Determine the [X, Y] coordinate at the center of the cell enclosing the given text.  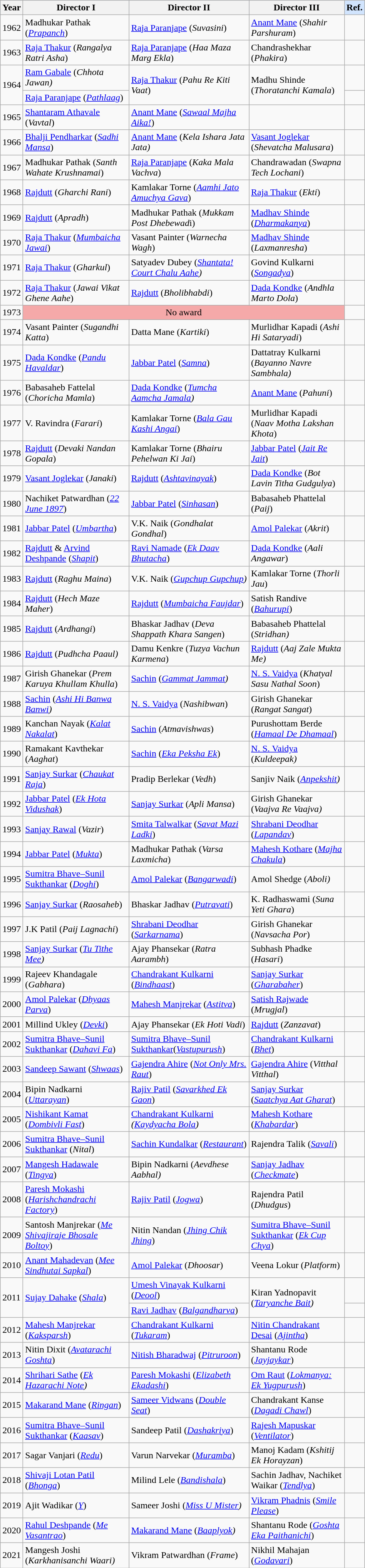
Sanjay Surkar (Chaukat Raja) [76, 779]
Babasaheb Phattelal (Paij) [297, 504]
1979 [12, 478]
Chandrawadan (Swapna Tech Lochani) [297, 167]
Girish Ghanekar (Vaajva Re Vaajva) [297, 804]
Nishikant Kamat (Dombivli Fast) [76, 1120]
Rajdutt (Ardhangi) [76, 628]
Ravi Namade (Ek Daav Bhutacha) [189, 554]
1987 [12, 678]
1980 [12, 504]
Ravi Jadhav (Balgandharva) [189, 1310]
Mangesh Joshi (Karkhanisanchi Waari) [76, 1555]
2011 [12, 1297]
Ajit Wadikar (Y) [76, 1505]
Sagar Vanjari (Redu) [76, 1455]
Rajdutt (Ashtavinayak) [189, 478]
Director II [189, 8]
Amol Shedge (Aboli) [297, 879]
Sandeep Sawant (Shwaas) [76, 1069]
Rajdutt (Aaj Zale Mukta Me) [297, 654]
Sanjiv Naik (Anpekshit) [297, 779]
Raja Paranjape (Suvasini) [189, 28]
V.K. Naik (Gondhalat Gondhal) [189, 528]
1971 [12, 267]
Mahesh Kothare (Khabardar) [297, 1120]
Kamlakar Torne (Aamhi Jato Amuchya Gava) [189, 192]
Director I [76, 8]
Nitish Bharadwaj (Pitruroon) [189, 1355]
1996 [12, 904]
Chandrakant Kulkarni (Bindhaast) [189, 979]
Rajdutt (Zanzavat) [297, 1024]
Nachiket Patwardhan (22 June 1897) [76, 504]
Shrabani Deodhar (Sarkarnama) [189, 929]
Bhaskar Jadhav (Deva Shappath Khara Sangen) [189, 628]
Madhukar Pathak (Mukkam Post Dhebewadi) [189, 217]
Satish Rajwade (Mrugjal) [297, 1004]
Raja Thakur (Pahu Re Kiti Vaat) [189, 85]
Rajdutt (Mumbaicha Faujdar) [189, 604]
1984 [12, 604]
Madhukar Pathak (Prapanch) [76, 28]
Ref. [354, 8]
Smita Talwalkar (Savat Mazi Ladki) [189, 829]
Dada Kondke (Tumcha Aamcha Jamala) [189, 393]
1977 [12, 423]
1994 [12, 854]
Amol Palekar (Bangarwadi) [189, 879]
Mangesh Hadawale (Tingya) [76, 1170]
Sanjay Surkar (Apli Mansa) [189, 804]
2006 [12, 1144]
2002 [12, 1044]
Kanchan Nayak (Kalat Nakalat) [76, 729]
Raja Paranjape (Haa Maza Marg Ekla) [189, 52]
Anant Mane (Sawaal Majha Aika!) [189, 117]
1992 [12, 804]
Sachin (Atmavishwas) [189, 729]
Subhash Phadke (Hasari) [297, 954]
Milind Lele (Bandishala) [189, 1480]
1988 [12, 704]
Rajdutt (Hech Maze Maher) [76, 604]
Raja Thakur (Ekti) [297, 192]
2013 [12, 1355]
Millind Ukley (Devki) [76, 1024]
Ajay Phansekar (Ek Hoti Vadi) [189, 1024]
Amol Palekar (Dhyaas Parva) [76, 1004]
Gajendra Ahire (Vitthal Vitthal) [297, 1069]
Kiran Yadnopavit (Taryanche Bait) [297, 1297]
Murlidhar Kapadi (Ashi Hi Sataryadi) [297, 333]
1999 [12, 979]
Rajdutt & Arvind Deshpande (Shapit) [76, 554]
1972 [12, 293]
Vikram Patwardhan (Frame) [189, 1555]
Mahesh Manjrekar (Astitva) [189, 1004]
V. Ravindra (Farari) [76, 423]
Anant Mane (Shahir Parshuram) [297, 28]
Madhukar Pathak (Santh Wahate Krushnamai) [76, 167]
Dada Kondke (Aali Angawar) [297, 554]
Nitin Dixit (Avatarachi Goshta) [76, 1355]
Rajdutt (Gharchi Rani) [76, 192]
Purushottam Berde (Hamaal De Dhamaal) [297, 729]
Rajdutt (Pudhcha Paaul) [76, 654]
Mahesh Manjrekar (Kaksparsh) [76, 1330]
Ajay Phansekar (Ratra Aarambh) [189, 954]
Veena Lokur (Platform) [297, 1265]
1986 [12, 654]
Dada Kondke (Pandu Havaldar) [76, 363]
Jabbar Patel (Sinhasan) [189, 504]
1998 [12, 954]
2015 [12, 1405]
1962 [12, 28]
2017 [12, 1455]
K. Radhaswami (Suna Yeti Ghara) [297, 904]
2008 [12, 1200]
2019 [12, 1505]
Sumitra Bhave–Sunil Sukthankar (Kaasav) [76, 1430]
1968 [12, 192]
Bhalji Pendharkar (Sadhi Mansa) [76, 142]
1967 [12, 167]
Sanjay Jadhav (Checkmate) [297, 1170]
Sumitra Bhave–Sunil Sukthankar (Doghi) [76, 879]
1991 [12, 779]
Jabbar Patel (Jait Re Jait) [297, 453]
Sanjay Rawal (Vazir) [76, 829]
1981 [12, 528]
Dada Kondke (Bot Lavin Titha Gudgulya) [297, 478]
Rahul Deshpande (Me Vasantrao) [76, 1531]
Shrihari Sathe (Ek Hazarachi Note) [76, 1380]
Anant Mane (Pahuni) [297, 393]
Sandeep Patil (Dashakriya) [189, 1430]
Shantanu Rode (Jayjaykar) [297, 1355]
2005 [12, 1120]
Satish Randive (Bahurupi) [297, 604]
Sanjay Surkar (Raosaheb) [76, 904]
Amol Palekar (Akrit) [297, 528]
Rajendra Talik (Savali) [297, 1144]
Raja Thakur (Gharkul) [76, 267]
1963 [12, 52]
Jabbar Patel (Umbartha) [76, 528]
Sumitra Bhave–Sunil Sukthankar(Vastupurush) [189, 1044]
Girish Ghanekar (Navsacha Por) [297, 929]
2003 [12, 1069]
Rajendra Patil (Dhudgus) [297, 1200]
Sachin (Gammat Jammat) [189, 678]
Madhu Shinde (Thoratanchi Kamala) [297, 85]
Shrabani Deodhar (Lapandav) [297, 829]
Varun Narvekar (Muramba) [189, 1455]
Govind Kulkarni (Songadya) [297, 267]
1973 [12, 313]
2001 [12, 1024]
Raja Thakur (Jawai Vikat Ghene Aahe) [76, 293]
Babasaheb Fattelal (Choricha Mamla) [76, 393]
Rajdutt (Devaki Nandan Gopala) [76, 453]
1997 [12, 929]
Bipin Nadkarni (Aevdhese Aabhal) [189, 1170]
Gajendra Ahire (Not Only Mrs. Raut) [189, 1069]
Vasant Joglekar (Shevatcha Malusara) [297, 142]
Paresh Mokashi (Harishchandrachi Factory) [76, 1200]
Nitin Nandan (Jhing Chik Jhing) [189, 1235]
Dada Kondke (Andhla Marto Dola) [297, 293]
Sumitra Bhave–Sunil Sukthankar (Dahavi Fa) [76, 1044]
Nikhil Mahajan (Godavari) [297, 1555]
1969 [12, 217]
Raja Paranjape (Pathlaag) [76, 97]
1993 [12, 829]
Jabbar Patel (Samna) [189, 363]
Manoj Kadam (Kshitij Ek Horayzan) [297, 1455]
1995 [12, 879]
Jabbar Patel (Ek Hota Vidushak) [76, 804]
Datta Mane (Kartiki) [189, 333]
V.K. Naik (Gupchup Gupchup) [189, 578]
Shantaram Athavale (Vavtal) [76, 117]
Chandrashekhar (Phakira) [297, 52]
2016 [12, 1430]
N. S. Vaidya (Nashibwan) [189, 704]
Shivaji Lotan Patil (Bhonga) [76, 1480]
Ramakant Kavthekar (Aaghat) [76, 754]
Rajdutt (Apradh) [76, 217]
2018 [12, 1480]
Rajiv Patil (Jogwa) [189, 1200]
Shantanu Rode (Goshta Eka Paithanichi) [297, 1531]
2000 [12, 1004]
Anant Mahadevan (Mee Sindhutai Sapkal) [76, 1265]
Raja Thakur (Mumbaicha Jawai) [76, 243]
Vikram Phadnis (Smile Please) [297, 1505]
Director III [297, 8]
1990 [12, 754]
Vasant Joglekar (Janaki) [76, 478]
1982 [12, 554]
Nitin Chandrakant Desai (Ajintha) [297, 1330]
Sanjay Surkar (Saatchya Aat Gharat) [297, 1094]
Sujay Dahake (Shala) [76, 1297]
Paresh Mokashi (Elizabeth Ekadashi) [189, 1380]
Girish Ghanekar (Rangat Sangat) [297, 704]
J.K Patil (Paij Lagnachi) [76, 929]
Vasant Painter (Sugandhi Katta) [76, 333]
Mahesh Kothare (Majha Chakula) [297, 854]
1983 [12, 578]
Damu Kenkre (Tuzya Vachun Karmena) [189, 654]
1964 [12, 85]
2010 [12, 1265]
Sameer Vidwans (Double Seat) [189, 1405]
Sachin Kundalkar (Restaurant) [189, 1144]
Madhav Shinde (Dharmakanya) [297, 217]
N. S. Vaidya (Khatyal Sasu Nathal Soon) [297, 678]
Sanjay Surkar (Tu Tithe Mee) [76, 954]
Babasaheb Phattelal (Stridhan) [297, 628]
Satyadev Dubey (Shantata! Court Chalu Aahe) [189, 267]
1978 [12, 453]
Vasant Painter (Warnecha Wagh) [189, 243]
1965 [12, 117]
1985 [12, 628]
Makarand Mane (Baaplyok) [189, 1531]
Dattatray Kulkarni (Bayanno Navre Sambhala) [297, 363]
Raja Paranjape (Kaka Mala Vachva) [189, 167]
1966 [12, 142]
No award [184, 313]
Chandrakant Kulkarni (Bhet) [297, 1044]
Sanjay Surkar (Gharabaher) [297, 979]
Anant Mane (Kela Ishara Jata Jata) [189, 142]
Pradip Berlekar (Vedh) [189, 779]
Madhav Shinde (Laxmanresha) [297, 243]
Raja Thakur (Rangalya Ratri Asha) [76, 52]
2020 [12, 1531]
Chandrakant Kanse (Dagadi Chawl) [297, 1405]
Murlidhar Kapadi (Naav Motha Lakshan Khota) [297, 423]
Sachin (Eka Peksha Ek) [189, 754]
Rajeev Khandagale (Gabhara) [76, 979]
Bhaskar Jadhav (Putravati) [189, 904]
Rajesh Mapuskar (Ventilator) [297, 1430]
Bipin Nadkarni (Uttarayan) [76, 1094]
Kamlakar Torne (Bala Gau Kashi Angai) [189, 423]
Sameer Joshi (Miss U Mister) [189, 1505]
Year [12, 8]
1989 [12, 729]
Rajiv Patil (Savarkhed Ek Gaon) [189, 1094]
1976 [12, 393]
2007 [12, 1170]
Kamlakar Torne (Thorli Jau) [297, 578]
2009 [12, 1235]
Rajdutt (Bholibhabdi) [189, 293]
Girish Ghanekar (Prem Karuya Khullam Khulla) [76, 678]
1970 [12, 243]
Ram Gabale (Chhota Jawan) [76, 78]
Madhukar Pathak (Varsa Laxmicha) [189, 854]
Chandrakant Kulkarni (Kaydyacha Bola) [189, 1120]
Sumitra Bhave–Sunil Sukthankar (Ek Cup Chya) [297, 1235]
Chandrakant Kulkarni (Tukaram) [189, 1330]
Rajdutt (Raghu Maina) [76, 578]
N. S. Vaidya (Kuldeepak) [297, 754]
2014 [12, 1380]
Sumitra Bhave–Sunil Sukthankar (Nital) [76, 1144]
Jabbar Patel (Mukta) [76, 854]
Om Raut (Lokmanya: Ek Yugpurush) [297, 1380]
Amol Palekar (Dhoosar) [189, 1265]
Sachin (Ashi Hi Banwa Banwi) [76, 704]
2021 [12, 1555]
Santosh Manjrekar (Me Shivajiraje Bhosale Boltoy) [76, 1235]
1974 [12, 333]
Kamlakar Torne (Bhairu Pehelwan Ki Jai) [189, 453]
Sachin Jadhav, Nachiket Waikar (Tendlya) [297, 1480]
2004 [12, 1094]
Umesh Vinayak Kulkarni (Deool) [189, 1290]
1975 [12, 363]
2012 [12, 1330]
Makarand Mane (Ringan) [76, 1405]
